Pinpoint the cell where the given text exists, returning its (x, y) midpoint coordinate. 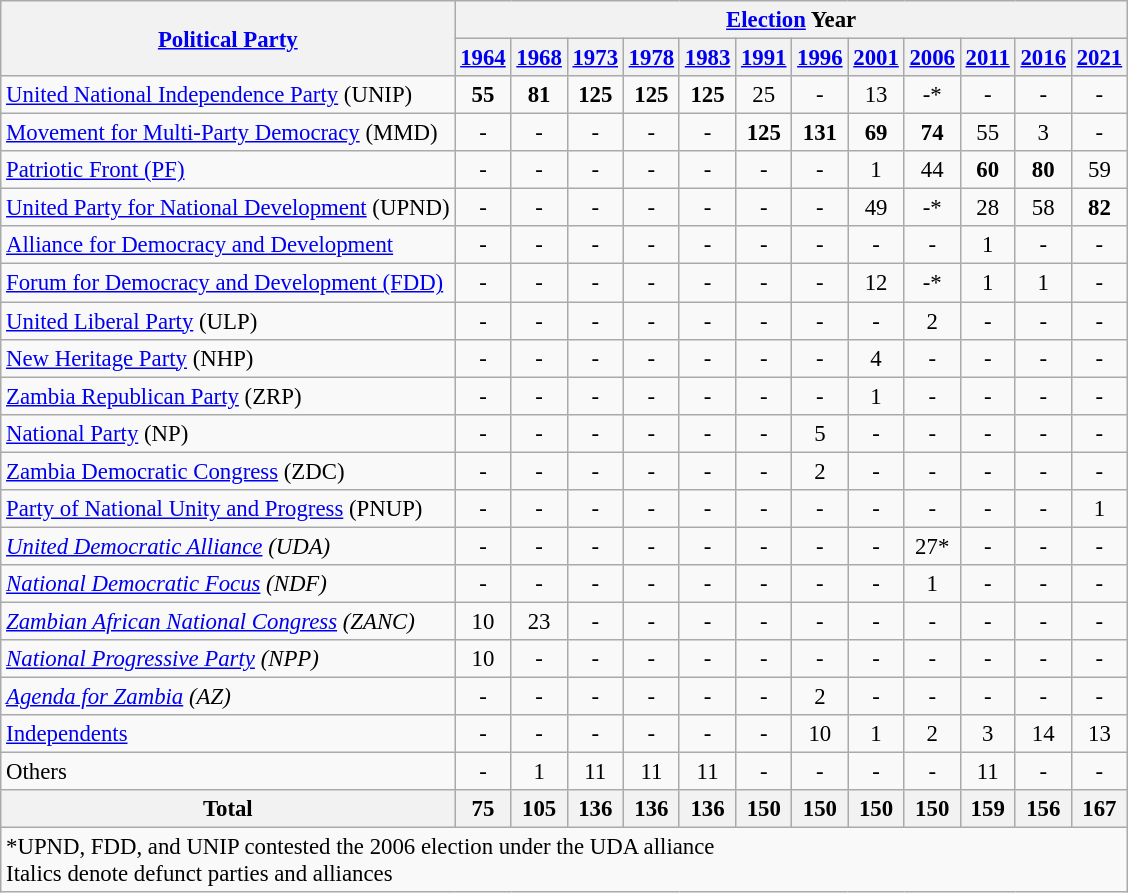
United Democratic Alliance (UDA) (228, 546)
Election Year (792, 20)
69 (876, 133)
5 (820, 433)
Zambia Republican Party (ZRP) (228, 396)
Alliance for Democracy and Development (228, 245)
Forum for Democracy and Development (FDD) (228, 283)
74 (932, 133)
2021 (1099, 58)
*UPND, FDD, and UNIP contested the 2006 election under the UDA alliance Italics denote defunct parties and alliances (564, 860)
105 (539, 809)
Zambian African National Congress (ZANC) (228, 621)
82 (1099, 208)
United Liberal Party (ULP) (228, 321)
New Heritage Party (NHP) (228, 358)
49 (876, 208)
25 (764, 95)
National Party (NP) (228, 433)
23 (539, 621)
2016 (1043, 58)
1964 (483, 58)
Movement for Multi-Party Democracy (MMD) (228, 133)
131 (820, 133)
1978 (651, 58)
Independents (228, 734)
Total (228, 809)
2001 (876, 58)
Party of National Unity and Progress (PNUP) (228, 509)
1983 (707, 58)
59 (1099, 170)
1968 (539, 58)
Patriotic Front (PF) (228, 170)
Political Party (228, 38)
28 (988, 208)
United National Independence Party (UNIP) (228, 95)
44 (932, 170)
Zambia Democratic Congress (ZDC) (228, 471)
167 (1099, 809)
156 (1043, 809)
1996 (820, 58)
60 (988, 170)
Others (228, 772)
81 (539, 95)
1973 (595, 58)
United Party for National Development (UPND) (228, 208)
159 (988, 809)
27* (932, 546)
14 (1043, 734)
12 (876, 283)
National Progressive Party (NPP) (228, 659)
80 (1043, 170)
2011 (988, 58)
75 (483, 809)
National Democratic Focus (NDF) (228, 584)
58 (1043, 208)
2006 (932, 58)
Agenda for Zambia (AZ) (228, 697)
4 (876, 358)
1991 (764, 58)
